Find where the given text appears and provide that cell's center as [X, Y] coordinate. 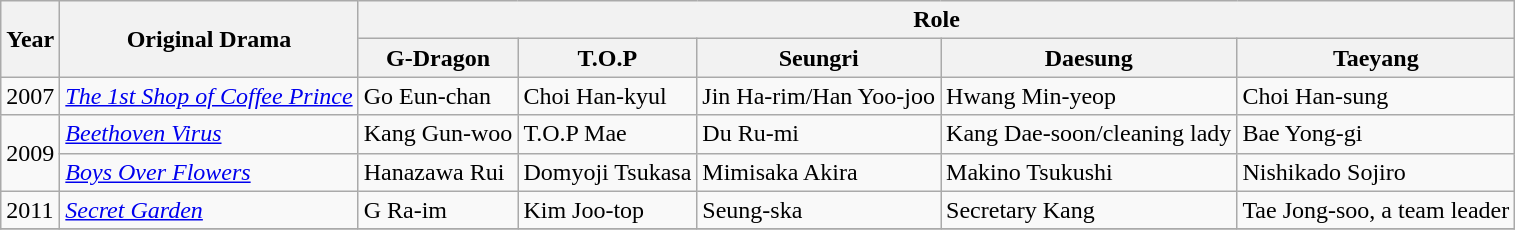
Mimisaka Akira [819, 172]
Du Ru-mi [819, 134]
Role [936, 20]
Bae Yong-gi [1376, 134]
2011 [30, 210]
G-Dragon [438, 58]
T.O.P Mae [608, 134]
Go Eun-chan [438, 96]
Nishikado Sojiro [1376, 172]
Beethoven Virus [209, 134]
Daesung [1089, 58]
G Ra-im [438, 210]
T.O.P [608, 58]
Seungri [819, 58]
Domyoji Tsukasa [608, 172]
Choi Han-kyul [608, 96]
Original Drama [209, 39]
Jin Ha-rim/Han Yoo-joo [819, 96]
Choi Han-sung [1376, 96]
Kim Joo-top [608, 210]
Hwang Min-yeop [1089, 96]
Hanazawa Rui [438, 172]
2007 [30, 96]
2009 [30, 153]
Kang Gun-woo [438, 134]
Secretary Kang [1089, 210]
Taeyang [1376, 58]
Boys Over Flowers [209, 172]
Makino Tsukushi [1089, 172]
Year [30, 39]
The 1st Shop of Coffee Prince [209, 96]
Kang Dae-soon/cleaning lady [1089, 134]
Secret Garden [209, 210]
Tae Jong-soo, a team leader [1376, 210]
Seung-ska [819, 210]
